For the text-containing cell, return its midpoint in (x, y) coordinate format. 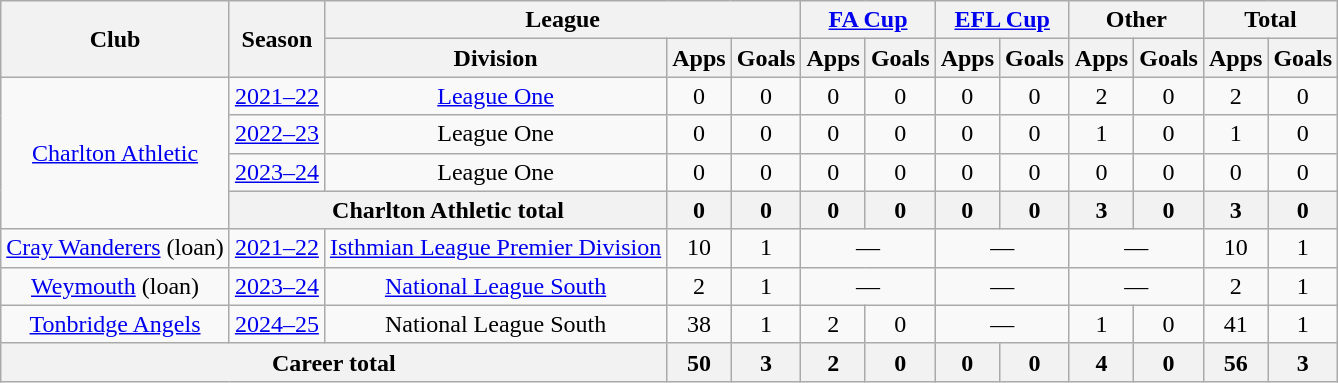
League (562, 20)
Charlton Athletic total (448, 210)
Charlton Athletic (116, 153)
2022–23 (276, 134)
38 (699, 324)
FA Cup (868, 20)
2024–25 (276, 324)
41 (1235, 324)
Club (116, 39)
Cray Wanderers (loan) (116, 248)
Tonbridge Angels (116, 324)
EFL Cup (1002, 20)
Isthmian League Premier Division (495, 248)
Season (276, 39)
4 (1101, 362)
56 (1235, 362)
Weymouth (loan) (116, 286)
Career total (334, 362)
Other (1136, 20)
Division (495, 58)
50 (699, 362)
Total (1270, 20)
